Scan for the cell matching the given text and deliver its (x, y) coordinate at center. 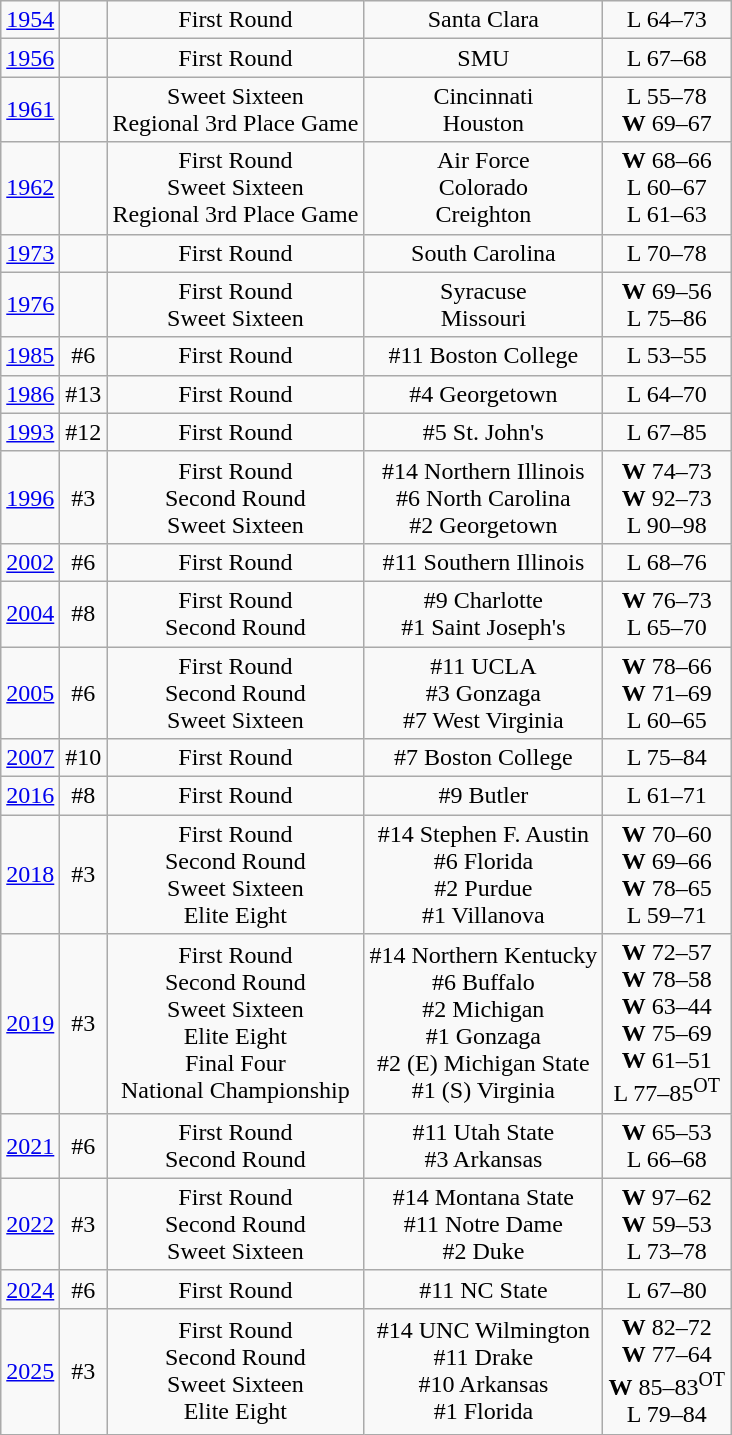
2007 (30, 758)
W 74–73W 92–73L 90–98 (667, 497)
L 53–55 (667, 356)
#10 (84, 758)
W 69–56L 75–86 (667, 304)
1986 (30, 394)
L 55–78W 69–67 (667, 110)
L 70–78 (667, 253)
1976 (30, 304)
#9 Butler (484, 796)
L 67–68 (667, 58)
2004 (30, 614)
2025 (30, 1371)
W 76–73L 65–70 (667, 614)
W 72–57 W 78–58 W 63–44 W 75–69 W 61–51L 77–85OT (667, 1024)
#11 Utah State#3 Arkansas (484, 1146)
#13 (84, 394)
W 70–60W 69–66W 78–65L 59–71 (667, 874)
First RoundSecond RoundSweet SixteenElite EightFinal FourNational Championship (236, 1024)
W 65–53L 66–68 (667, 1146)
1956 (30, 58)
#14 Montana State#11 Notre Dame#2 Duke (484, 1224)
2019 (30, 1024)
1962 (30, 188)
#11 NC State (484, 1289)
#11 Southern Illinois (484, 562)
L 75–84 (667, 758)
1996 (30, 497)
2002 (30, 562)
W 82–72W 77–64 W 85–83OT L 79–84 (667, 1371)
#14 Northern Illinois#6 North Carolina#2 Georgetown (484, 497)
#14 UNC Wilmington#11 Drake#10 Arkansas#1 Florida (484, 1371)
2021 (30, 1146)
#4 Georgetown (484, 394)
L 67–85 (667, 432)
2018 (30, 874)
First RoundSweet SixteenRegional 3rd Place Game (236, 188)
L 64–73 (667, 20)
1954 (30, 20)
W 97–62 W 59–53 L 73–78 (667, 1224)
#12 (84, 432)
2024 (30, 1289)
2016 (30, 796)
South Carolina (484, 253)
Air ForceColoradoCreighton (484, 188)
First RoundSweet Sixteen (236, 304)
1985 (30, 356)
2005 (30, 692)
#5 St. John's (484, 432)
W 78–66W 71–69L 60–65 (667, 692)
Sweet SixteenRegional 3rd Place Game (236, 110)
#14 Stephen F. Austin#6 Florida#2 Purdue#1 Villanova (484, 874)
#11 Boston College (484, 356)
#9 Charlotte#1 Saint Joseph's (484, 614)
Santa Clara (484, 20)
2022 (30, 1224)
SMU (484, 58)
CincinnatiHouston (484, 110)
L 67–80 (667, 1289)
L 64–70 (667, 394)
#14 Northern Kentucky#6 Buffalo#2 Michigan#1 Gonzaga#2 (E) Michigan State#1 (S) Virginia (484, 1024)
1961 (30, 110)
W 68–66L 60–67L 61–63 (667, 188)
1993 (30, 432)
L 61–71 (667, 796)
SyracuseMissouri (484, 304)
1973 (30, 253)
#7 Boston College (484, 758)
#11 UCLA#3 Gonzaga#7 West Virginia (484, 692)
L 68–76 (667, 562)
